Identify which cell holds the provided text, then report its [X, Y] central coordinate. 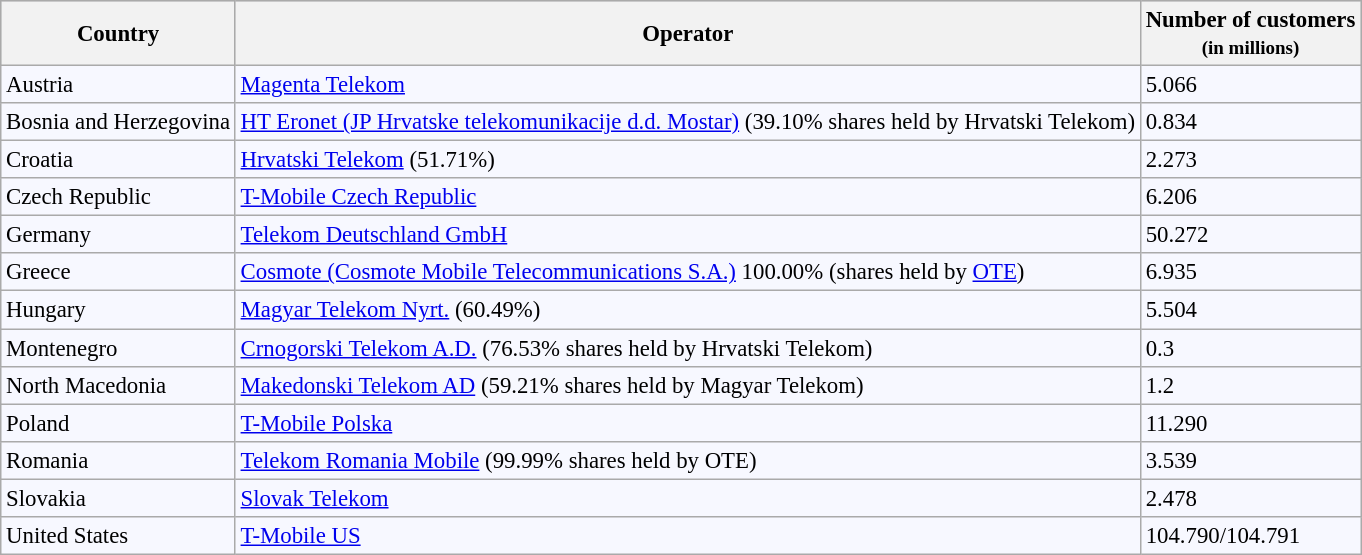
T-Mobile US [688, 536]
Greece [118, 273]
Romania [118, 460]
Austria [118, 85]
Slovak Telekom [688, 498]
T-Mobile Polska [688, 423]
Czech Republic [118, 197]
5.066 [1250, 85]
Telekom Romania Mobile (99.99% shares held by OTE) [688, 460]
1.2 [1250, 385]
2.273 [1250, 160]
104.790/104.791 [1250, 536]
Hungary [118, 310]
2.478 [1250, 498]
Cosmote (Cosmote Mobile Telecommunications S.A.) 100.00% (shares held by OTE) [688, 273]
Operator [688, 34]
Croatia [118, 160]
Crnogorski Telekom A.D. (76.53% shares held by Hrvatski Telekom) [688, 348]
Telekom Deutschland GmbH [688, 235]
United States [118, 536]
Poland [118, 423]
3.539 [1250, 460]
6.935 [1250, 273]
Germany [118, 235]
11.290 [1250, 423]
Number of customers(in millions) [1250, 34]
0.834 [1250, 122]
Montenegro [118, 348]
Magenta Telekom [688, 85]
HT Eronet (JP Hrvatske telekomunikacije d.d. Mostar) (39.10% shares held by Hrvatski Telekom) [688, 122]
Slovakia [118, 498]
Country [118, 34]
Hrvatski Telekom (51.71%) [688, 160]
6.206 [1250, 197]
T-Mobile Czech Republic [688, 197]
0.3 [1250, 348]
Magyar Telekom Nyrt. (60.49%) [688, 310]
Makedonski Telekom AD (59.21% shares held by Magyar Telekom) [688, 385]
5.504 [1250, 310]
Bosnia and Herzegovina [118, 122]
North Macedonia [118, 385]
50.272 [1250, 235]
